Scan for the cell matching the given text and deliver its (X, Y) coordinate at center. 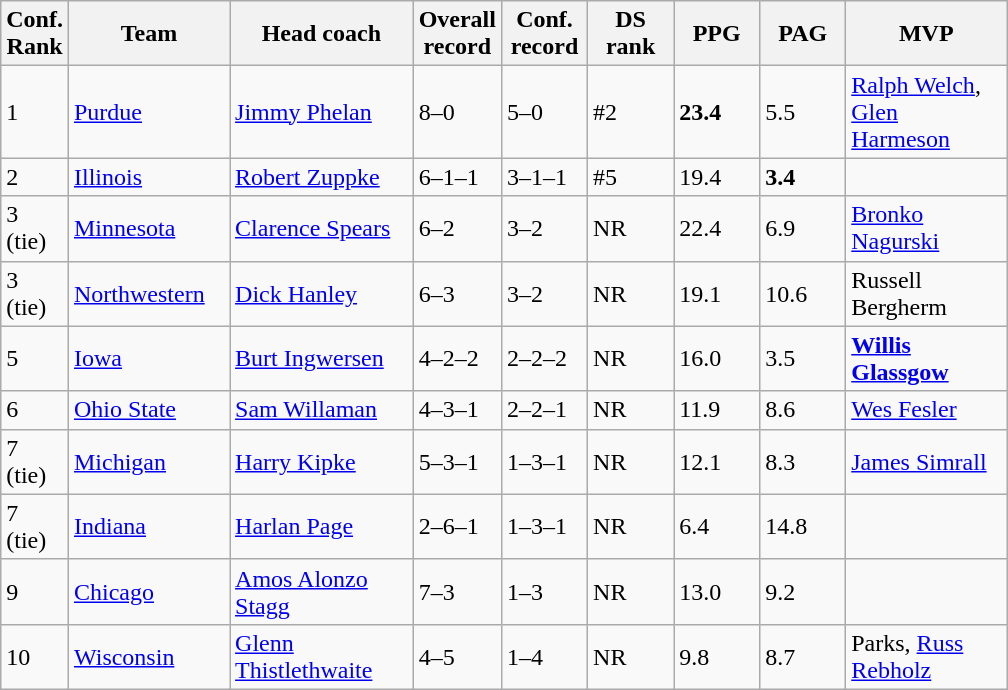
Team (148, 34)
PAG (803, 34)
Russell Bergherm (926, 294)
MVP (926, 34)
8.6 (803, 410)
8.3 (803, 462)
8.7 (803, 656)
9 (35, 592)
2 (35, 177)
3.5 (803, 358)
Northwestern (148, 294)
2–2–1 (544, 410)
Sam Willaman (322, 410)
6–3 (457, 294)
3–1–1 (544, 177)
1–4 (544, 656)
23.4 (717, 112)
James Simrall (926, 462)
4–3–1 (457, 410)
6–1–1 (457, 177)
Robert Zuppke (322, 177)
Amos Alonzo Stagg (322, 592)
6.4 (717, 526)
Conf. record (544, 34)
Burt Ingwersen (322, 358)
Glenn Thistlethwaite (322, 656)
22.4 (717, 228)
4–2–2 (457, 358)
10 (35, 656)
Parks, Russ Rebholz (926, 656)
5–0 (544, 112)
9.8 (717, 656)
Ohio State (148, 410)
Dick Hanley (322, 294)
2–6–1 (457, 526)
1 (35, 112)
Harry Kipke (322, 462)
6.9 (803, 228)
1–3 (544, 592)
5–3–1 (457, 462)
5 (35, 358)
Wes Fesler (926, 410)
6–2 (457, 228)
9.2 (803, 592)
Jimmy Phelan (322, 112)
12.1 (717, 462)
13.0 (717, 592)
#5 (631, 177)
Minnesota (148, 228)
#2 (631, 112)
2–2–2 (544, 358)
16.0 (717, 358)
Iowa (148, 358)
Illinois (148, 177)
19.1 (717, 294)
Clarence Spears (322, 228)
Wisconsin (148, 656)
Ralph Welch, Glen Harmeson (926, 112)
Harlan Page (322, 526)
7–3 (457, 592)
Michigan (148, 462)
8–0 (457, 112)
PPG (717, 34)
Head coach (322, 34)
5.5 (803, 112)
14.8 (803, 526)
10.6 (803, 294)
6 (35, 410)
19.4 (717, 177)
Chicago (148, 592)
Bronko Nagurski (926, 228)
Conf. Rank (35, 34)
Overall record (457, 34)
11.9 (717, 410)
Indiana (148, 526)
3.4 (803, 177)
4–5 (457, 656)
DSrank (631, 34)
Willis Glassgow (926, 358)
Purdue (148, 112)
